Provide the (X, Y) coordinate of the cell's center where the given text is located.  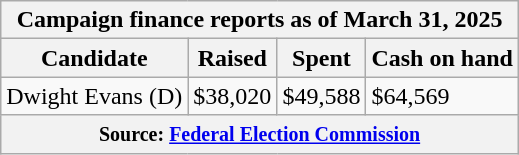
$64,569 (442, 96)
$38,020 (232, 96)
Source: Federal Election Commission (260, 134)
Campaign finance reports as of March 31, 2025 (260, 20)
Cash on hand (442, 58)
Spent (322, 58)
Dwight Evans (D) (94, 96)
$49,588 (322, 96)
Candidate (94, 58)
Raised (232, 58)
